Return the [x, y] coordinate for the center point of the cell that contains the specified text.  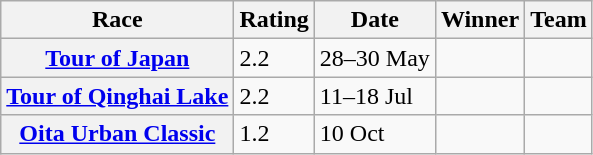
10 Oct [374, 134]
Winner [480, 20]
Tour of Qinghai Lake [118, 96]
Date [374, 20]
Rating [274, 20]
11–18 Jul [374, 96]
Team [559, 20]
28–30 May [374, 58]
Tour of Japan [118, 58]
1.2 [274, 134]
Race [118, 20]
Oita Urban Classic [118, 134]
